Scan for the cell matching the given text and deliver its (X, Y) coordinate at center. 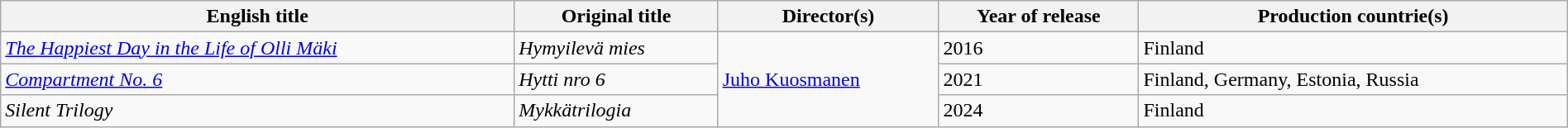
Hymyilevä mies (616, 48)
Finland, Germany, Estonia, Russia (1353, 79)
Silent Trilogy (258, 111)
2021 (1039, 79)
The Happiest Day in the Life of Olli Mäki (258, 48)
Original title (616, 17)
Compartment No. 6 (258, 79)
Mykkätrilogia (616, 111)
Year of release (1039, 17)
Juho Kuosmanen (829, 79)
Hytti nro 6 (616, 79)
Production countrie(s) (1353, 17)
English title (258, 17)
Director(s) (829, 17)
2024 (1039, 111)
2016 (1039, 48)
